Search for the cell housing the specified text and yield its [X, Y] center coordinate. 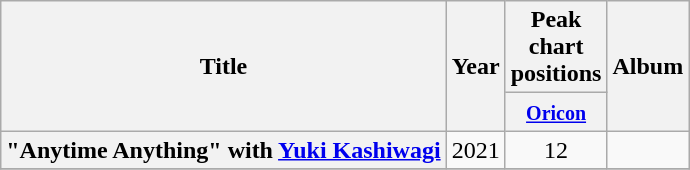
Oricon [556, 112]
Album [648, 66]
Title [224, 66]
2021 [476, 150]
"Anytime Anything" with Yuki Kashiwagi [224, 150]
Year [476, 66]
Peak chart positions [556, 47]
12 [556, 150]
